Search for the cell housing the specified text and yield its (X, Y) center coordinate. 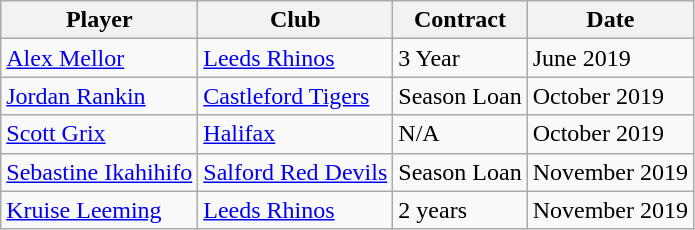
Player (100, 20)
Contract (460, 20)
Kruise Leeming (100, 210)
2 years (460, 210)
Alex Mellor (100, 58)
Scott Grix (100, 134)
Jordan Rankin (100, 96)
3 Year (460, 58)
Halifax (296, 134)
Salford Red Devils (296, 172)
Castleford Tigers (296, 96)
Sebastine Ikahihifo (100, 172)
Date (610, 20)
June 2019 (610, 58)
Club (296, 20)
N/A (460, 134)
